Identify which cell holds the provided text, then report its [X, Y] central coordinate. 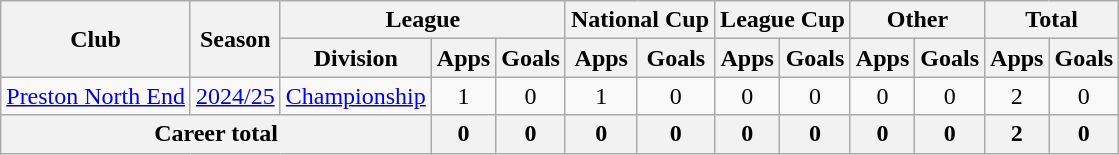
Club [96, 39]
League Cup [783, 20]
2024/25 [235, 96]
Total [1052, 20]
National Cup [640, 20]
Preston North End [96, 96]
League [422, 20]
Championship [356, 96]
Season [235, 39]
Career total [216, 134]
Other [917, 20]
Division [356, 58]
